Search for the cell housing the specified text and yield its (X, Y) center coordinate. 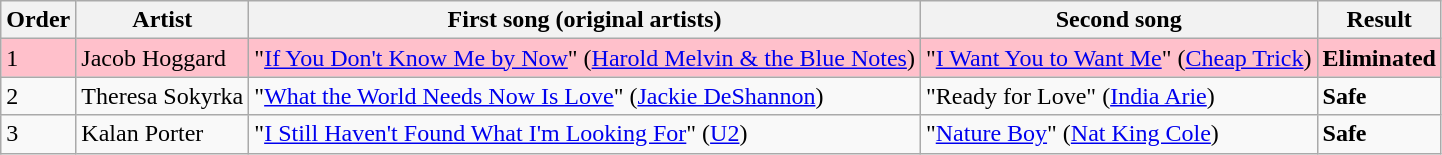
Artist (162, 20)
Eliminated (1379, 58)
"I Still Haven't Found What I'm Looking For" (U2) (585, 134)
Theresa Sokyrka (162, 96)
3 (38, 134)
Kalan Porter (162, 134)
Second song (1118, 20)
"Nature Boy" (Nat King Cole) (1118, 134)
1 (38, 58)
2 (38, 96)
"I Want You to Want Me" (Cheap Trick) (1118, 58)
Result (1379, 20)
Jacob Hoggard (162, 58)
First song (original artists) (585, 20)
"Ready for Love" (India Arie) (1118, 96)
"What the World Needs Now Is Love" (Jackie DeShannon) (585, 96)
"If You Don't Know Me by Now" (Harold Melvin & the Blue Notes) (585, 58)
Order (38, 20)
